Scan for the cell matching the given text and deliver its [X, Y] coordinate at center. 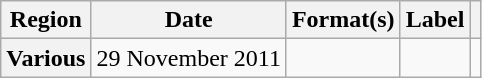
Region [46, 20]
Label [435, 20]
Various [46, 58]
Date [188, 20]
29 November 2011 [188, 58]
Format(s) [343, 20]
